Pinpoint the cell where the given text exists, returning its [x, y] midpoint coordinate. 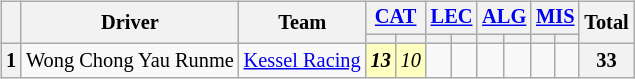
ALG [504, 18]
33 [606, 61]
1 [11, 61]
10 [411, 61]
Kessel Racing [302, 61]
LEC [452, 18]
13 [381, 61]
Wong Chong Yau Runme [130, 61]
MIS [555, 18]
CAT [396, 18]
Team [302, 22]
Total [606, 22]
Driver [130, 22]
